From the cell containing the given text, extract its center point as [x, y] coordinate. 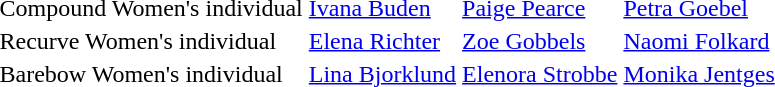
Zoe Gobbels [540, 41]
Elena Richter [382, 41]
